Determine the [x, y] coordinate at the center of the cell enclosing the given text.  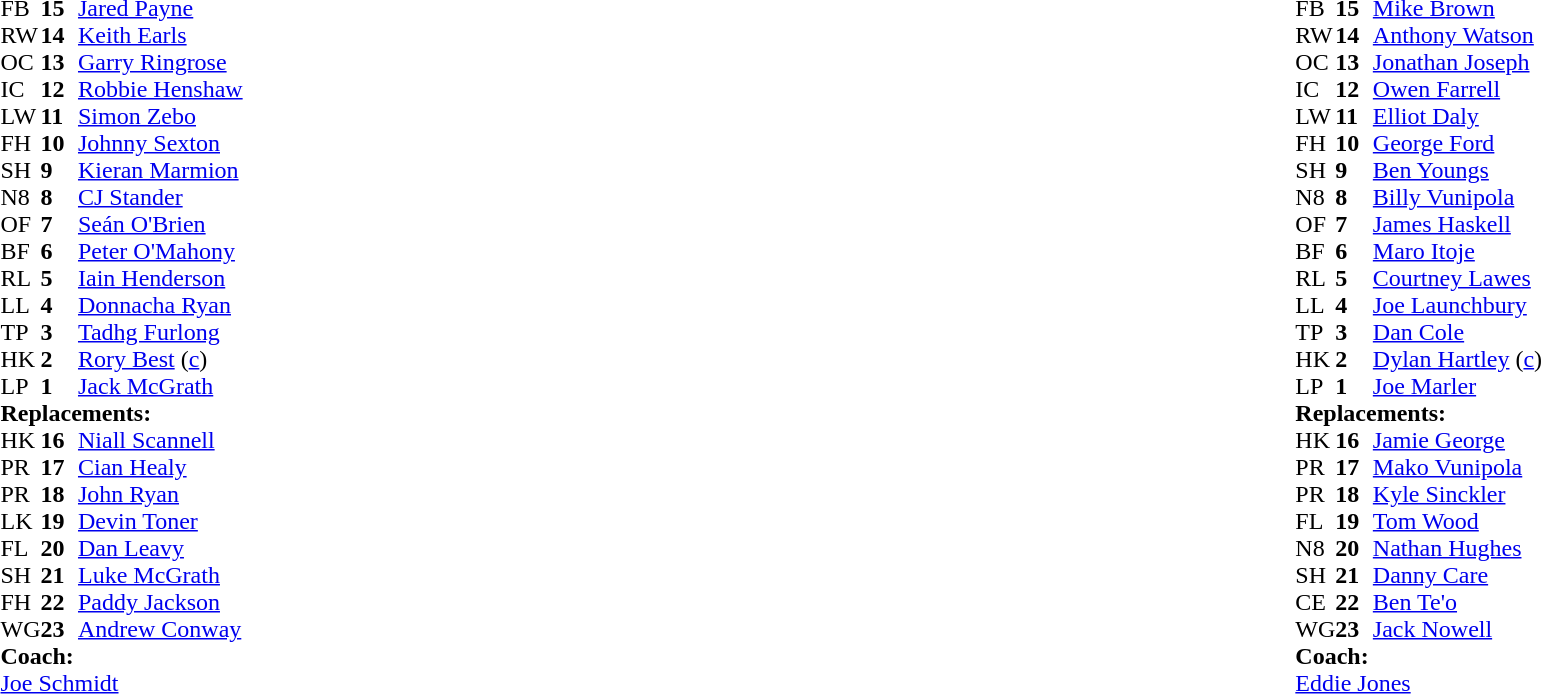
CJ Stander [160, 198]
Jack McGrath [160, 386]
Cian Healy [160, 468]
Keith Earls [160, 36]
Garry Ringrose [160, 62]
Replacements: [121, 414]
Robbie Henshaw [160, 90]
Niall Scannell [160, 440]
Iain Henderson [160, 278]
Johnny Sexton [160, 144]
Tadhg Furlong [160, 332]
John Ryan [160, 494]
Dan Leavy [160, 548]
Devin Toner [160, 522]
Simon Zebo [160, 116]
Peter O'Mahony [160, 252]
LK [20, 522]
Paddy Jackson [160, 602]
Andrew Conway [160, 630]
Luke McGrath [160, 576]
Coach: [121, 656]
Donnacha Ryan [160, 306]
CE [1315, 602]
Seán O'Brien [160, 224]
Kieran Marmion [160, 170]
Rory Best (c) [160, 360]
